Extract the (x, y) coordinate from the center of the cell holding the provided text.  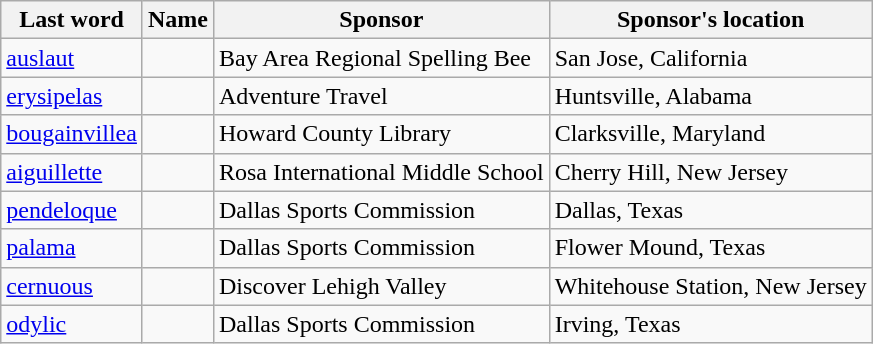
Whitehouse Station, New Jersey (710, 286)
Huntsville, Alabama (710, 96)
Dallas, Texas (710, 210)
erysipelas (72, 96)
Irving, Texas (710, 324)
Rosa International Middle School (381, 172)
Cherry Hill, New Jersey (710, 172)
auslaut (72, 58)
Sponsor's location (710, 20)
Sponsor (381, 20)
Howard County Library (381, 134)
palama (72, 248)
aiguillette (72, 172)
odylic (72, 324)
Name (178, 20)
Flower Mound, Texas (710, 248)
Bay Area Regional Spelling Bee (381, 58)
Adventure Travel (381, 96)
Discover Lehigh Valley (381, 286)
bougainvillea (72, 134)
San Jose, California (710, 58)
cernuous (72, 286)
pendeloque (72, 210)
Last word (72, 20)
Clarksville, Maryland (710, 134)
